Locate the cell with the specified text and output its (X, Y) center coordinate. 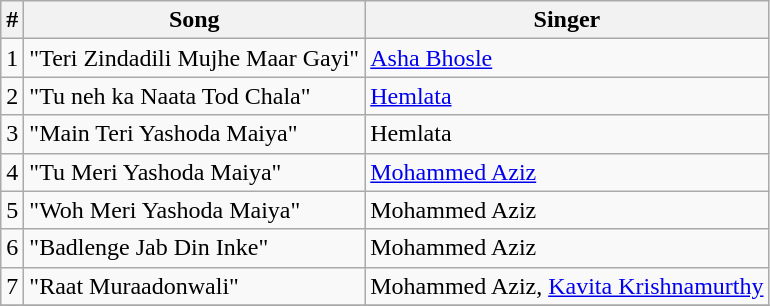
"Woh Meri Yashoda Maiya" (194, 210)
"Teri Zindadili Mujhe Maar Gayi" (194, 58)
"Main Teri Yashoda Maiya" (194, 134)
7 (12, 286)
"Tu neh ka Naata Tod Chala" (194, 96)
2 (12, 96)
"Badlenge Jab Din Inke" (194, 248)
Singer (567, 20)
1 (12, 58)
6 (12, 248)
"Raat Muraadonwali" (194, 286)
5 (12, 210)
4 (12, 172)
Asha Bhosle (567, 58)
# (12, 20)
Song (194, 20)
Mohammed Aziz, Kavita Krishnamurthy (567, 286)
"Tu Meri Yashoda Maiya" (194, 172)
3 (12, 134)
